Output the (x, y) coordinate of the center of the cell containing the given text.  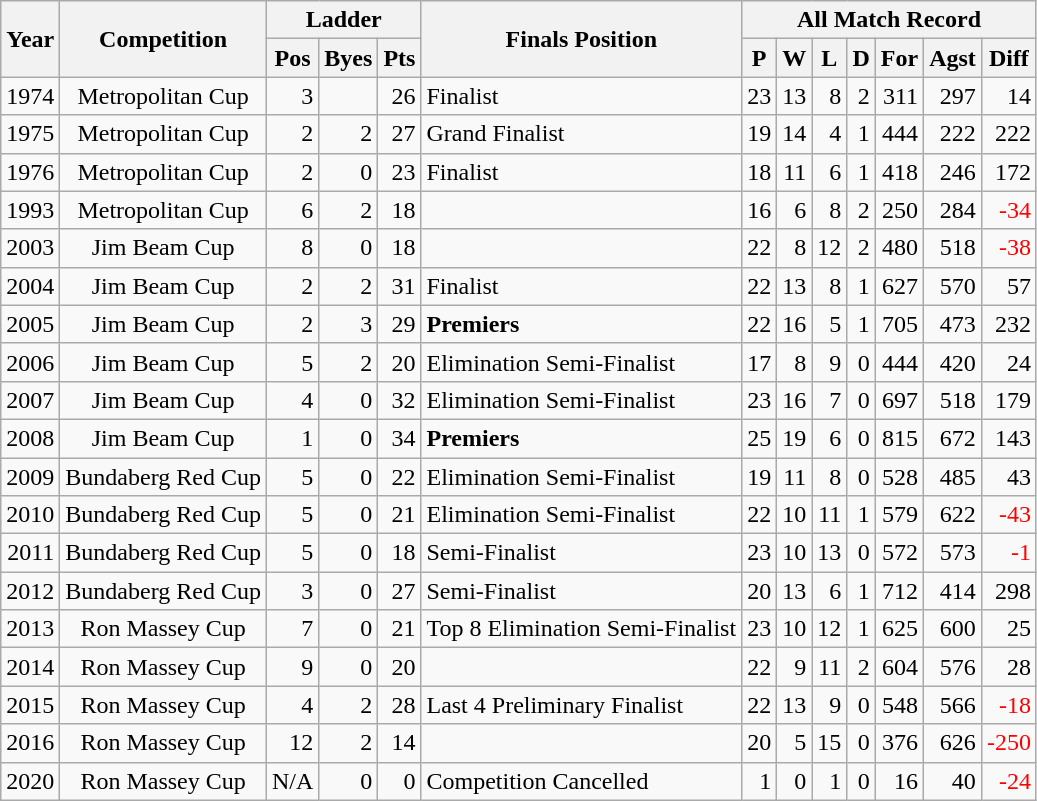
528 (899, 477)
Byes (348, 58)
1993 (30, 210)
246 (953, 172)
Competition Cancelled (582, 781)
Finals Position (582, 39)
-1 (1008, 553)
697 (899, 400)
705 (899, 324)
24 (1008, 362)
Pts (400, 58)
2012 (30, 591)
Year (30, 39)
485 (953, 477)
566 (953, 705)
573 (953, 553)
1974 (30, 96)
143 (1008, 438)
2004 (30, 286)
572 (899, 553)
43 (1008, 477)
480 (899, 248)
Last 4 Preliminary Finalist (582, 705)
712 (899, 591)
2010 (30, 515)
627 (899, 286)
376 (899, 743)
40 (953, 781)
576 (953, 667)
Pos (292, 58)
2003 (30, 248)
-43 (1008, 515)
31 (400, 286)
284 (953, 210)
-250 (1008, 743)
Ladder (344, 20)
26 (400, 96)
-18 (1008, 705)
-34 (1008, 210)
2014 (30, 667)
2008 (30, 438)
32 (400, 400)
600 (953, 629)
N/A (292, 781)
172 (1008, 172)
-24 (1008, 781)
548 (899, 705)
2009 (30, 477)
2016 (30, 743)
Grand Finalist (582, 134)
2011 (30, 553)
2020 (30, 781)
2013 (30, 629)
L (830, 58)
Agst (953, 58)
179 (1008, 400)
Top 8 Elimination Semi-Finalist (582, 629)
622 (953, 515)
418 (899, 172)
570 (953, 286)
579 (899, 515)
-38 (1008, 248)
1975 (30, 134)
29 (400, 324)
250 (899, 210)
17 (760, 362)
420 (953, 362)
57 (1008, 286)
2006 (30, 362)
For (899, 58)
625 (899, 629)
Diff (1008, 58)
P (760, 58)
297 (953, 96)
473 (953, 324)
604 (899, 667)
414 (953, 591)
D (861, 58)
All Match Record (890, 20)
311 (899, 96)
34 (400, 438)
W (794, 58)
815 (899, 438)
Competition (164, 39)
2015 (30, 705)
232 (1008, 324)
672 (953, 438)
1976 (30, 172)
298 (1008, 591)
2007 (30, 400)
2005 (30, 324)
626 (953, 743)
15 (830, 743)
